Capture the cell that displays the provided text and extract its [X, Y] central coordinate. 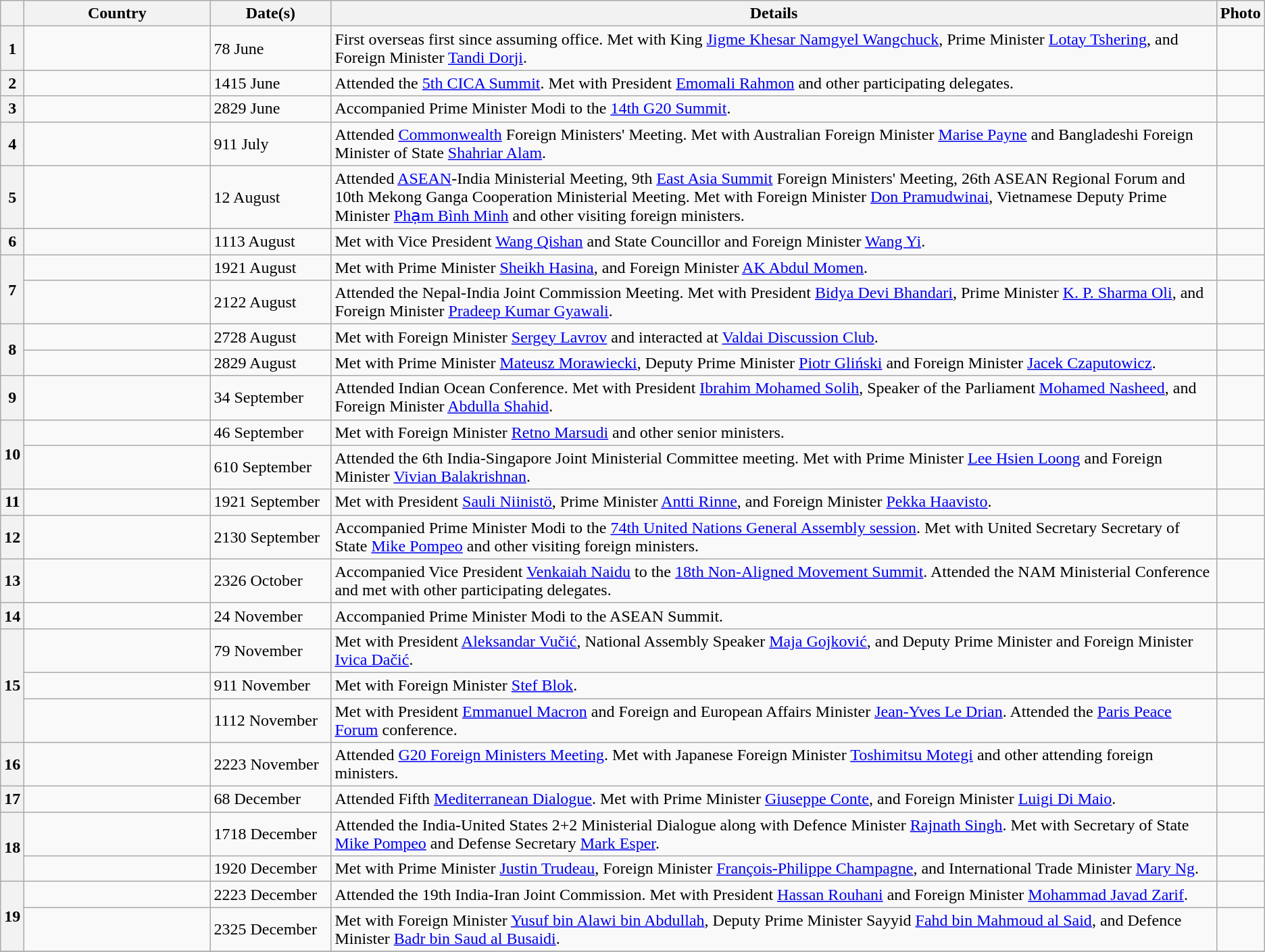
1415 June [270, 83]
16 [12, 765]
19 [12, 916]
46 September [270, 432]
Attended G20 Foreign Ministers Meeting. Met with Japanese Foreign Minister Toshimitsu Motegi and other attending foreign ministers. [774, 765]
15 [12, 685]
Attended the 5th CICA Summit. Met with President Emomali Rahmon and other participating delegates. [774, 83]
Met with Prime Minister Mateusz Morawiecki, Deputy Prime Minister Piotr Gliński and Foreign Minister Jacek Czaputowicz. [774, 363]
Photo [1241, 14]
Date(s) [270, 14]
Met with Vice President Wang Qishan and State Councillor and Foreign Minister Wang Yi. [774, 242]
7 [12, 289]
Met with Foreign Minister Sergey Lavrov and interacted at Valdai Discussion Club. [774, 337]
34 September [270, 397]
12 [12, 536]
8 [12, 350]
1718 December [270, 834]
13 [12, 581]
Attended Fifth Mediterranean Dialogue. Met with Prime Minister Giuseppe Conte, and Foreign Minister Luigi Di Maio. [774, 799]
911 July [270, 143]
Met with President Emmanuel Macron and Foreign and European Affairs Minister Jean-Yves Le Drian. Attended the Paris Peace Forum conference. [774, 720]
610 September [270, 468]
2829 August [270, 363]
6 [12, 242]
Met with Foreign Minister Retno Marsudi and other senior ministers. [774, 432]
5 [12, 197]
2728 August [270, 337]
12 August [270, 197]
10 [12, 454]
Met with President Aleksandar Vučić, National Assembly Speaker Maja Gojković, and Deputy Prime Minister and Foreign Minister Ivica Dačić. [774, 650]
1921 August [270, 268]
2829 June [270, 109]
9 [12, 397]
78 June [270, 49]
Met with Foreign Minister Stef Blok. [774, 685]
Accompanied Prime Minister Modi to the 14th G20 Summit. [774, 109]
2130 September [270, 536]
2 [12, 83]
Met with Prime Minister Sheikh Hasina, and Foreign Minister AK Abdul Momen. [774, 268]
2223 November [270, 765]
2325 December [270, 930]
Country [118, 14]
Accompanied Prime Minister Modi to the ASEAN Summit. [774, 616]
3 [12, 109]
14 [12, 616]
4 [12, 143]
24 November [270, 616]
Met with Prime Minister Justin Trudeau, Foreign Minister François-Philippe Champagne, and International Trade Minister Mary Ng. [774, 869]
1920 December [270, 869]
Met with President Sauli Niinistö, Prime Minister Antti Rinne, and Foreign Minister Pekka Haavisto. [774, 502]
2326 October [270, 581]
1921 September [270, 502]
18 [12, 847]
1 [12, 49]
2223 December [270, 895]
17 [12, 799]
1113 August [270, 242]
79 November [270, 650]
68 December [270, 799]
1112 November [270, 720]
2122 August [270, 303]
11 [12, 502]
Attended the 19th India-Iran Joint Commission. Met with President Hassan Rouhani and Foreign Minister Mohammad Javad Zarif. [774, 895]
911 November [270, 685]
Details [774, 14]
